Output the [X, Y] coordinate of the center of the cell containing the given text.  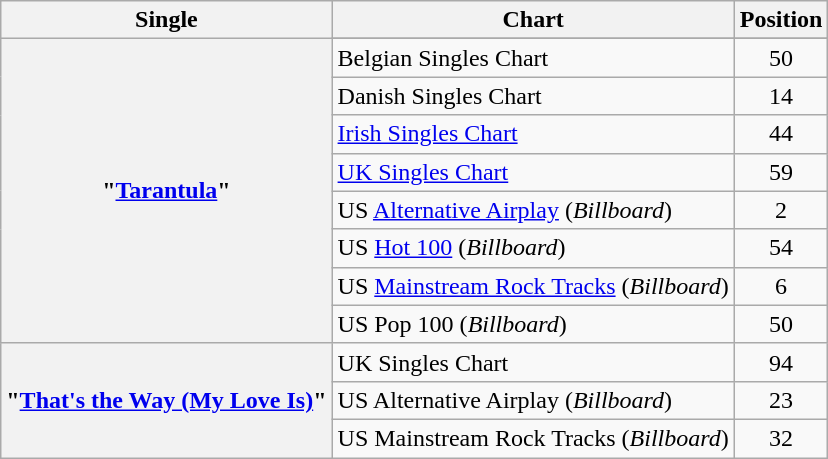
32 [781, 438]
"That's the Way (My Love Is)" [166, 400]
Irish Singles Chart [533, 134]
Single [166, 20]
23 [781, 400]
54 [781, 248]
6 [781, 286]
94 [781, 362]
Position [781, 20]
US Hot 100 (Billboard) [533, 248]
14 [781, 96]
"Tarantula" [166, 191]
US Pop 100 (Billboard) [533, 324]
59 [781, 172]
44 [781, 134]
Danish Singles Chart [533, 96]
Belgian Singles Chart [533, 58]
2 [781, 210]
Chart [533, 20]
